Detect which cell encompasses the target text, then output its (x, y) center coordinate. 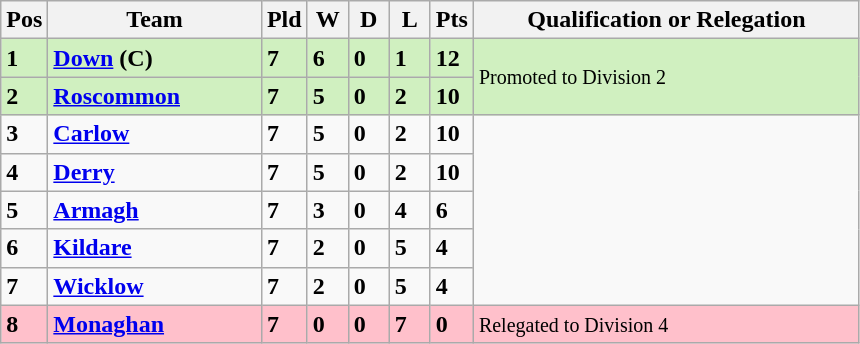
Wicklow (155, 286)
Qualification or Relegation (666, 20)
Armagh (155, 210)
L (410, 20)
Relegated to Division 4 (666, 324)
Roscommon (155, 96)
Team (155, 20)
D (368, 20)
Carlow (155, 134)
Promoted to Division 2 (666, 77)
8 (24, 324)
W (328, 20)
12 (452, 58)
Monaghan (155, 324)
Derry (155, 172)
Kildare (155, 248)
Down (C) (155, 58)
Pld (284, 20)
Pos (24, 20)
Pts (452, 20)
